Identify which cell holds the provided text, then report its [x, y] central coordinate. 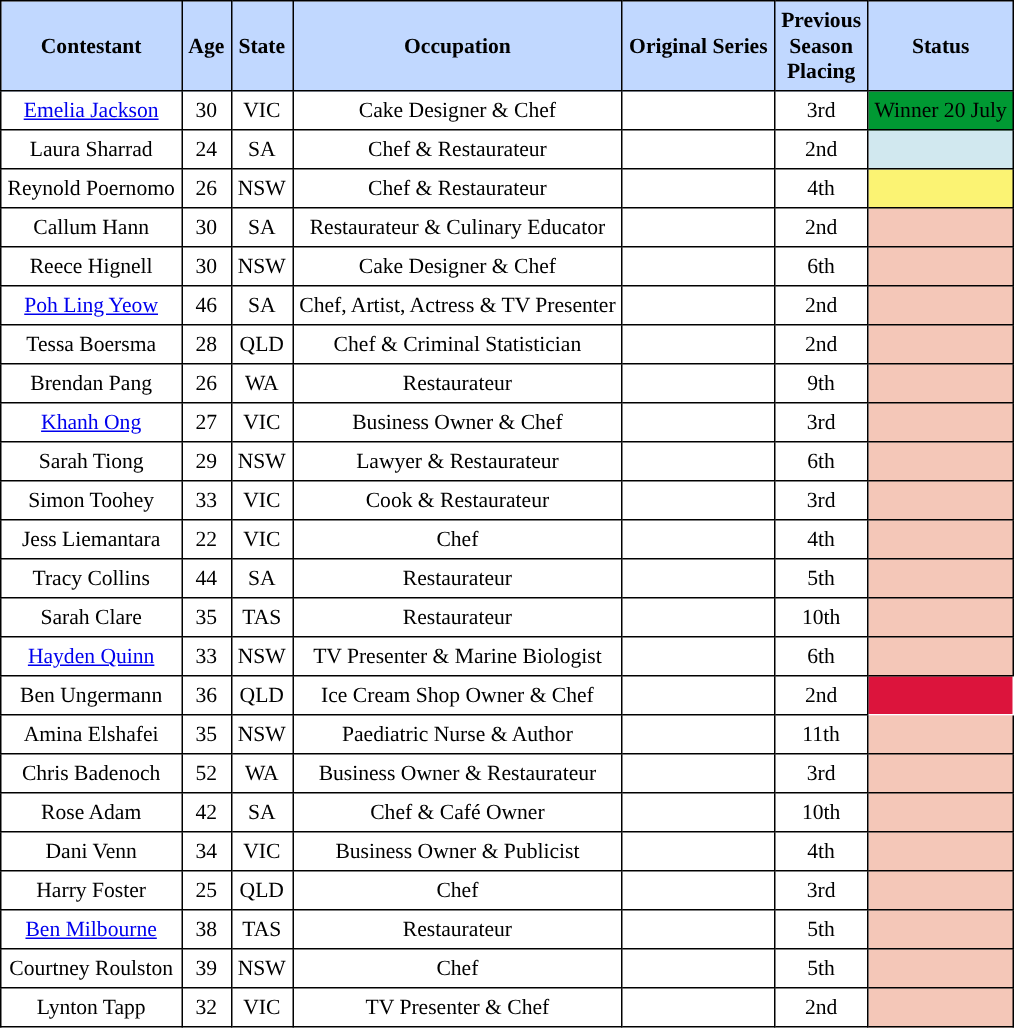
Reynold Poernomo [92, 188]
Restaurateur & Culinary Educator [457, 228]
27 [206, 422]
Simon Toohey [92, 500]
Original Series [698, 46]
Lynton Tapp [92, 1008]
Chef & Criminal Statistician [457, 344]
Business Owner & Publicist [457, 852]
Khanh Ong [92, 422]
Occupation [457, 46]
TV Presenter & Chef [457, 1008]
42 [206, 812]
Lawyer & Restaurateur [457, 462]
25 [206, 890]
Winner 20 July [941, 110]
24 [206, 150]
Brendan Pang [92, 384]
36 [206, 696]
Jess Liemantara [92, 540]
39 [206, 968]
Age [206, 46]
46 [206, 306]
State [262, 46]
44 [206, 578]
Rose Adam [92, 812]
Dani Venn [92, 852]
29 [206, 462]
34 [206, 852]
38 [206, 930]
Chef & Café Owner [457, 812]
Ben Milbourne [92, 930]
Courtney Roulston [92, 968]
Ice Cream Shop Owner & Chef [457, 696]
Paediatric Nurse & Author [457, 734]
Sarah Clare [92, 618]
32 [206, 1008]
Tracy Collins [92, 578]
28 [206, 344]
Tessa Boersma [92, 344]
Status [941, 46]
Poh Ling Yeow [92, 306]
Business Owner & Restaurateur [457, 774]
Hayden Quinn [92, 656]
Contestant [92, 46]
Sarah Tiong [92, 462]
Chris Badenoch [92, 774]
Laura Sharrad [92, 150]
Callum Hann [92, 228]
11th [820, 734]
Ben Ungermann [92, 696]
Emelia Jackson [92, 110]
9th [820, 384]
Business Owner & Chef [457, 422]
22 [206, 540]
Chef, Artist, Actress & TV Presenter [457, 306]
TV Presenter & Marine Biologist [457, 656]
Cook & Restaurateur [457, 500]
PreviousSeasonPlacing [820, 46]
Harry Foster [92, 890]
Reece Hignell [92, 266]
Amina Elshafei [92, 734]
52 [206, 774]
